From the cell containing the given text, extract its center point as (X, Y) coordinate. 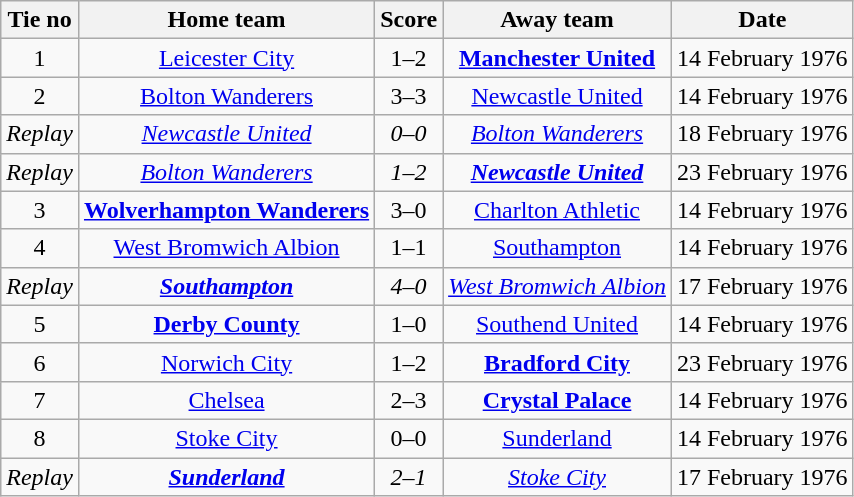
18 February 1976 (762, 134)
Wolverhampton Wanderers (226, 210)
2–1 (409, 477)
4–0 (409, 286)
Home team (226, 20)
1 (40, 58)
1–1 (409, 248)
Chelsea (226, 400)
3–3 (409, 96)
Norwich City (226, 362)
Crystal Palace (558, 400)
Score (409, 20)
6 (40, 362)
Away team (558, 20)
2 (40, 96)
Tie no (40, 20)
8 (40, 438)
Date (762, 20)
2–3 (409, 400)
Leicester City (226, 58)
Southend United (558, 324)
Manchester United (558, 58)
4 (40, 248)
3–0 (409, 210)
7 (40, 400)
3 (40, 210)
Bradford City (558, 362)
Derby County (226, 324)
1–0 (409, 324)
Charlton Athletic (558, 210)
5 (40, 324)
